Identify which cell holds the provided text, then report its [x, y] central coordinate. 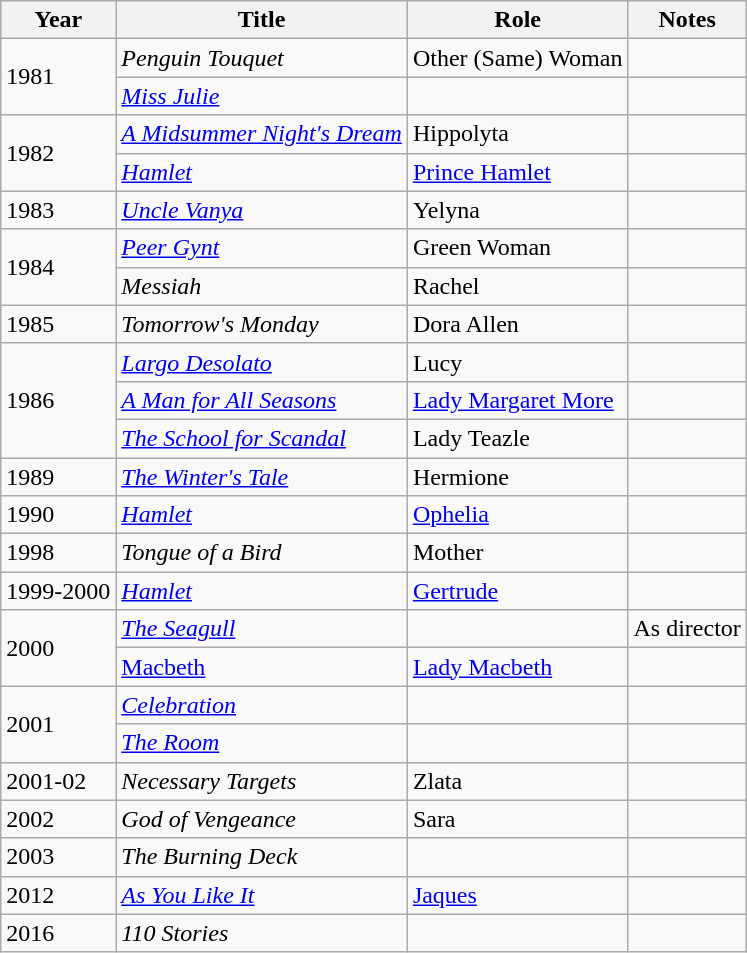
The Winter's Tale [262, 477]
Prince Hamlet [518, 172]
1981 [58, 77]
The Seagull [262, 629]
Green Woman [518, 248]
Year [58, 20]
The Burning Deck [262, 857]
Largo Desolato [262, 362]
1990 [58, 515]
2001-02 [58, 781]
The Room [262, 743]
As You Like It [262, 895]
2001 [58, 724]
Sara [518, 819]
1984 [58, 267]
Yelyna [518, 210]
Uncle Vanya [262, 210]
2012 [58, 895]
2016 [58, 933]
The School for Scandal [262, 438]
2000 [58, 648]
Hermione [518, 477]
Peer Gynt [262, 248]
1983 [58, 210]
Rachel [518, 286]
Zlata [518, 781]
A Midsummer Night's Dream [262, 134]
Other (Same) Woman [518, 58]
Lady Margaret More [518, 400]
Lady Macbeth [518, 667]
Tomorrow's Monday [262, 324]
Ophelia [518, 515]
Notes [687, 20]
1998 [58, 553]
Mother [518, 553]
2002 [58, 819]
God of Vengeance [262, 819]
A Man for All Seasons [262, 400]
Jaques [518, 895]
Hippolyta [518, 134]
1989 [58, 477]
Tongue of a Bird [262, 553]
Dora Allen [518, 324]
Macbeth [262, 667]
1982 [58, 153]
Lucy [518, 362]
110 Stories [262, 933]
2003 [58, 857]
Celebration [262, 705]
Miss Julie [262, 96]
Title [262, 20]
Necessary Targets [262, 781]
Gertrude [518, 591]
Messiah [262, 286]
1985 [58, 324]
Lady Teazle [518, 438]
As director [687, 629]
Role [518, 20]
1986 [58, 400]
1999-2000 [58, 591]
Penguin Touquet [262, 58]
